For the text-containing cell, return its midpoint in [X, Y] coordinate format. 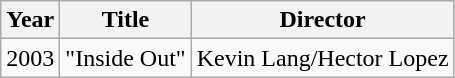
Year [30, 20]
Title [126, 20]
Kevin Lang/Hector Lopez [322, 58]
Director [322, 20]
2003 [30, 58]
"Inside Out" [126, 58]
